Extract the [X, Y] coordinate from the center of the cell holding the provided text.  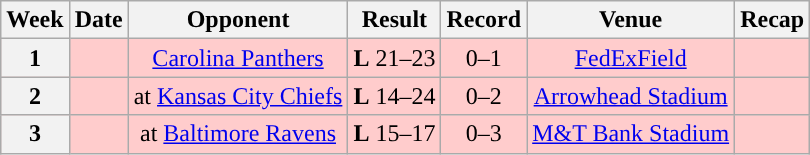
L 14–24 [394, 96]
FedExField [631, 58]
L 15–17 [394, 134]
1 [35, 58]
Result [394, 20]
0–1 [484, 58]
Date [98, 20]
3 [35, 134]
Carolina Panthers [238, 58]
Week [35, 20]
Opponent [238, 20]
Record [484, 20]
2 [35, 96]
0–2 [484, 96]
at Baltimore Ravens [238, 134]
M&T Bank Stadium [631, 134]
0–3 [484, 134]
at Kansas City Chiefs [238, 96]
Arrowhead Stadium [631, 96]
Venue [631, 20]
L 21–23 [394, 58]
Recap [772, 20]
